Scan for the cell matching the given text and deliver its [x, y] coordinate at center. 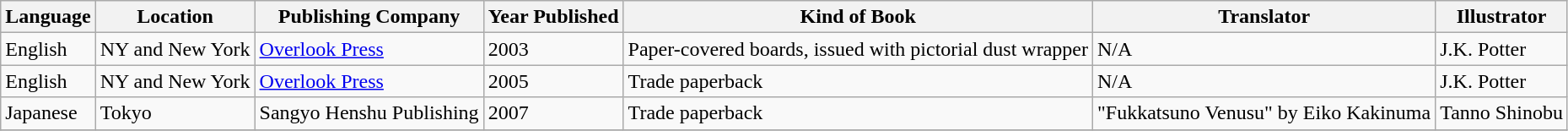
Tokyo [175, 113]
Tanno Shinobu [1501, 113]
Kind of Book [858, 17]
Illustrator [1501, 17]
Location [175, 17]
Sangyo Henshu Publishing [369, 113]
2005 [553, 81]
2003 [553, 49]
Paper-covered boards, issued with pictorial dust wrapper [858, 49]
Translator [1264, 17]
Publishing Company [369, 17]
2007 [553, 113]
Year Published [553, 17]
Language [48, 17]
"Fukkatsuno Venusu" by Eiko Kakinuma [1264, 113]
Japanese [48, 113]
